Scan for the cell matching the given text and deliver its [X, Y] coordinate at center. 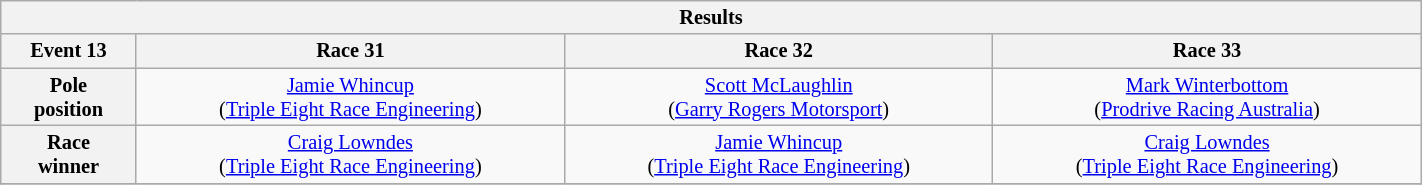
Event 13 [68, 51]
Results [711, 17]
Mark Winterbottom(Prodrive Racing Australia) [1207, 97]
Race 32 [779, 51]
Race 33 [1207, 51]
Racewinner [68, 154]
Race 31 [350, 51]
Scott McLaughlin(Garry Rogers Motorsport) [779, 97]
Poleposition [68, 97]
